Find where the given text appears and provide that cell's center as (X, Y) coordinate. 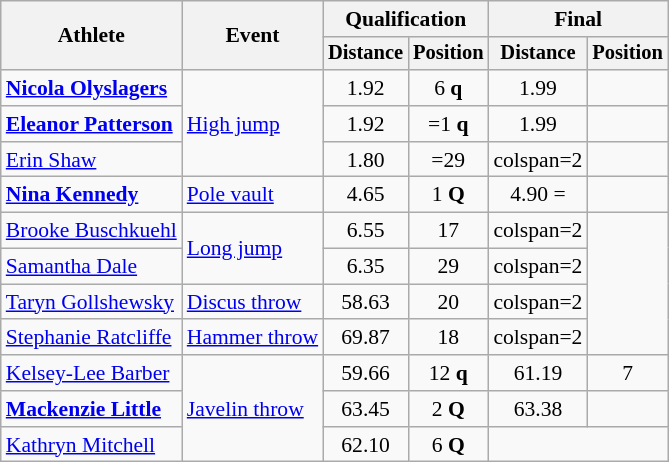
17 (448, 231)
63.38 (538, 409)
Mackenzie Little (92, 409)
61.19 (538, 373)
Long jump (252, 248)
Pole vault (252, 195)
High jump (252, 124)
Taryn Gollshewsky (92, 302)
Samantha Dale (92, 267)
1 Q (448, 195)
7 (627, 373)
Nicola Olyslagers (92, 88)
Kelsey-Lee Barber (92, 373)
58.63 (366, 302)
4.65 (366, 195)
Discus throw (252, 302)
Stephanie Ratcliffe (92, 338)
63.45 (366, 409)
Nina Kennedy (92, 195)
59.66 (366, 373)
Hammer throw (252, 338)
29 (448, 267)
Final (578, 19)
6.35 (366, 267)
69.87 (366, 338)
Athlete (92, 36)
6.55 (366, 231)
Event (252, 36)
4.90 = (538, 195)
Qualification (406, 19)
12 q (448, 373)
6 q (448, 88)
1.80 (366, 160)
Eleanor Patterson (92, 124)
=29 (448, 160)
Erin Shaw (92, 160)
2 Q (448, 409)
Javelin throw (252, 408)
=1 q (448, 124)
Brooke Buschkuehl (92, 231)
20 (448, 302)
18 (448, 338)
